Identify which cell holds the provided text, then report its (X, Y) central coordinate. 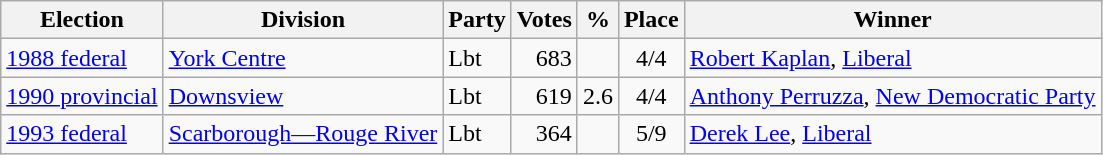
2.6 (598, 96)
619 (544, 96)
Party (477, 20)
683 (544, 58)
Division (303, 20)
Scarborough—Rouge River (303, 134)
Downsview (303, 96)
Place (651, 20)
Election (82, 20)
1990 provincial (82, 96)
5/9 (651, 134)
Votes (544, 20)
Winner (892, 20)
Derek Lee, Liberal (892, 134)
364 (544, 134)
Anthony Perruzza, New Democratic Party (892, 96)
York Centre (303, 58)
Robert Kaplan, Liberal (892, 58)
1993 federal (82, 134)
% (598, 20)
1988 federal (82, 58)
